Return (X, Y) of the center of cell containing provided text 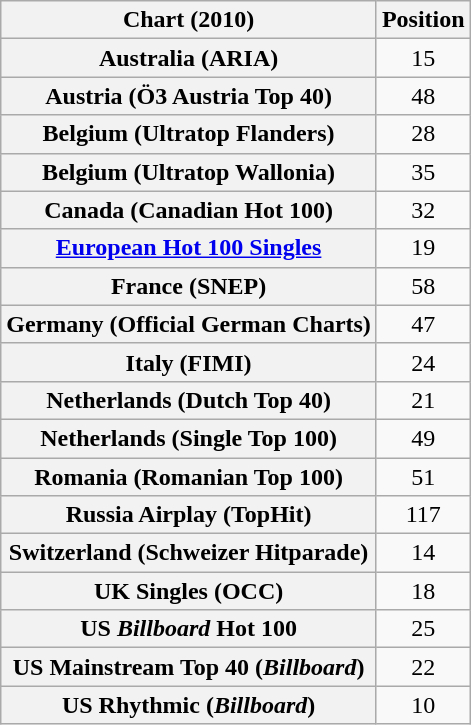
Russia Airplay (TopHit) (189, 515)
47 (423, 324)
58 (423, 286)
48 (423, 96)
32 (423, 210)
Italy (FIMI) (189, 362)
US Mainstream Top 40 (Billboard) (189, 667)
France (SNEP) (189, 286)
Canada (Canadian Hot 100) (189, 210)
117 (423, 515)
Position (423, 20)
Australia (ARIA) (189, 58)
Netherlands (Single Top 100) (189, 438)
Netherlands (Dutch Top 40) (189, 400)
Romania (Romanian Top 100) (189, 477)
51 (423, 477)
European Hot 100 Singles (189, 248)
Austria (Ö3 Austria Top 40) (189, 96)
35 (423, 172)
49 (423, 438)
21 (423, 400)
Belgium (Ultratop Flanders) (189, 134)
22 (423, 667)
Belgium (Ultratop Wallonia) (189, 172)
19 (423, 248)
Chart (2010) (189, 20)
24 (423, 362)
Switzerland (Schweizer Hitparade) (189, 553)
US Rhythmic (Billboard) (189, 705)
15 (423, 58)
10 (423, 705)
UK Singles (OCC) (189, 591)
28 (423, 134)
18 (423, 591)
US Billboard Hot 100 (189, 629)
25 (423, 629)
Germany (Official German Charts) (189, 324)
14 (423, 553)
